For the text-containing cell, return its midpoint in [X, Y] coordinate format. 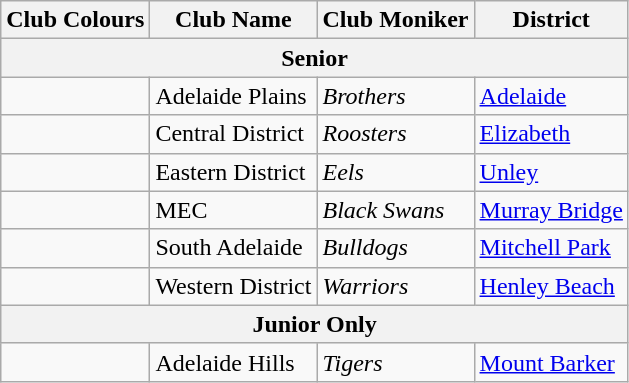
Unley [551, 172]
Adelaide [551, 96]
Mitchell Park [551, 248]
Club Name [234, 20]
South Adelaide [234, 248]
Tigers [396, 362]
Club Colours [76, 20]
Junior Only [315, 324]
Bulldogs [396, 248]
Elizabeth [551, 134]
Murray Bridge [551, 210]
Eastern District [234, 172]
Adelaide Plains [234, 96]
Eels [396, 172]
Black Swans [396, 210]
Brothers [396, 96]
MEC [234, 210]
Senior [315, 58]
Central District [234, 134]
District [551, 20]
Adelaide Hills [234, 362]
Henley Beach [551, 286]
Mount Barker [551, 362]
Club Moniker [396, 20]
Western District [234, 286]
Roosters [396, 134]
Warriors [396, 286]
